Detect which cell encompasses the target text, then output its [X, Y] center coordinate. 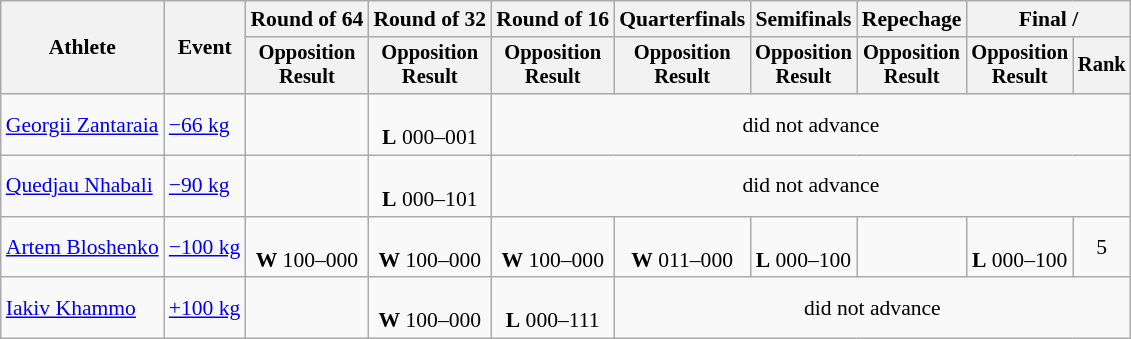
Round of 32 [430, 19]
Artem Bloshenko [82, 248]
Round of 64 [306, 19]
L 000–111 [552, 308]
Semifinals [804, 19]
Quarterfinals [682, 19]
−66 kg [205, 124]
−90 kg [205, 186]
L 000–001 [430, 124]
5 [1102, 248]
Iakiv Khammo [82, 308]
Georgii Zantaraia [82, 124]
W 011–000 [682, 248]
L 000–101 [430, 186]
Repechage [912, 19]
−100 kg [205, 248]
Event [205, 48]
Round of 16 [552, 19]
Quedjau Nhabali [82, 186]
+100 kg [205, 308]
Final / [1048, 19]
Athlete [82, 48]
Rank [1102, 66]
